Identify which cell holds the provided text, then report its [x, y] central coordinate. 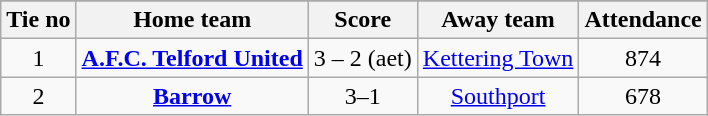
2 [38, 96]
678 [643, 96]
Attendance [643, 20]
874 [643, 58]
3–1 [362, 96]
A.F.C. Telford United [192, 58]
3 – 2 (aet) [362, 58]
Kettering Town [498, 58]
Southport [498, 96]
Barrow [192, 96]
Tie no [38, 20]
Away team [498, 20]
1 [38, 58]
Score [362, 20]
Home team [192, 20]
